Extract the (X, Y) coordinate from the center of the cell holding the provided text.  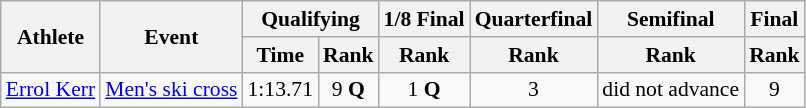
Time (280, 55)
Errol Kerr (50, 90)
Qualifying (311, 19)
Event (171, 36)
Men's ski cross (171, 90)
1 Q (424, 90)
Final (774, 19)
Athlete (50, 36)
did not advance (670, 90)
Quarterfinal (534, 19)
1/8 Final (424, 19)
Semifinal (670, 19)
9 (774, 90)
1:13.71 (280, 90)
3 (534, 90)
9 Q (348, 90)
